Locate the cell with the specified text and output its [x, y] center coordinate. 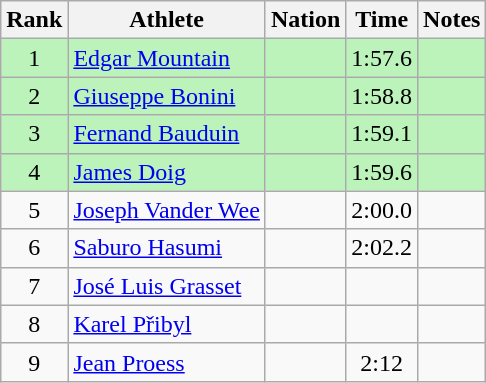
1:57.6 [382, 58]
2:02.2 [382, 248]
Nation [305, 20]
6 [34, 248]
8 [34, 324]
1:59.6 [382, 172]
Saburo Hasumi [167, 248]
5 [34, 210]
1 [34, 58]
Karel Přibyl [167, 324]
9 [34, 362]
James Doig [167, 172]
Edgar Mountain [167, 58]
2:12 [382, 362]
Notes [452, 20]
Athlete [167, 20]
Time [382, 20]
Giuseppe Bonini [167, 96]
1:58.8 [382, 96]
José Luis Grasset [167, 286]
Jean Proess [167, 362]
4 [34, 172]
Rank [34, 20]
Joseph Vander Wee [167, 210]
7 [34, 286]
2:00.0 [382, 210]
Fernand Bauduin [167, 134]
2 [34, 96]
1:59.1 [382, 134]
3 [34, 134]
